From the cell containing the given text, extract its center point as [x, y] coordinate. 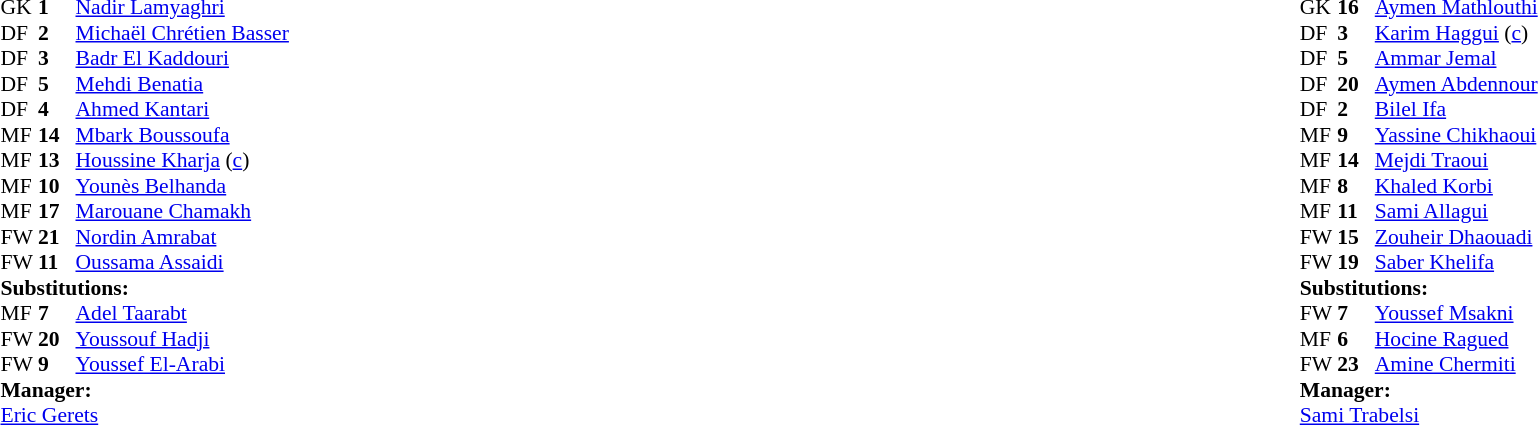
Hocine Ragued [1456, 339]
Yassine Chikhaoui [1456, 135]
Badr El Kaddouri [182, 59]
Mejdi Traoui [1456, 161]
13 [57, 161]
10 [57, 186]
Sami Allagui [1456, 211]
Youssef El-Arabi [182, 365]
Amine Chermiti [1456, 365]
15 [1356, 237]
Aymen Abdennour [1456, 84]
Mbark Boussoufa [182, 135]
Mehdi Benatia [182, 84]
Youssouf Hadji [182, 339]
Michaël Chrétien Basser [182, 33]
4 [57, 109]
Karim Haggui (c) [1456, 33]
Bilel Ifa [1456, 109]
23 [1356, 365]
Houssine Kharja (c) [182, 161]
Youssef Msakni [1456, 313]
Marouane Chamakh [182, 211]
Ammar Jemal [1456, 59]
Nordin Amrabat [182, 237]
Adel Taarabt [182, 313]
Ahmed Kantari [182, 109]
Zouheir Dhaouadi [1456, 237]
19 [1356, 263]
Oussama Assaidi [182, 263]
21 [57, 237]
8 [1356, 186]
Khaled Korbi [1456, 186]
6 [1356, 339]
Younès Belhanda [182, 186]
Saber Khelifa [1456, 263]
17 [57, 211]
